Provide the [X, Y] coordinate of the cell's center where the given text is located.  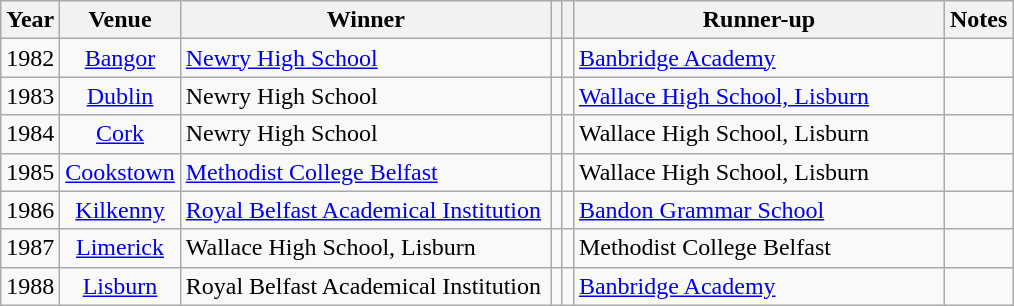
Bangor [120, 58]
Venue [120, 20]
Limerick [120, 248]
1987 [30, 248]
Cork [120, 134]
1984 [30, 134]
1986 [30, 210]
Runner-up [758, 20]
1985 [30, 172]
1988 [30, 286]
Kilkenny [120, 210]
1982 [30, 58]
Notes [978, 20]
1983 [30, 96]
Year [30, 20]
Cookstown [120, 172]
Dublin [120, 96]
Bandon Grammar School [758, 210]
Lisburn [120, 286]
Winner [366, 20]
